Find where the given text appears and provide that cell's center as [X, Y] coordinate. 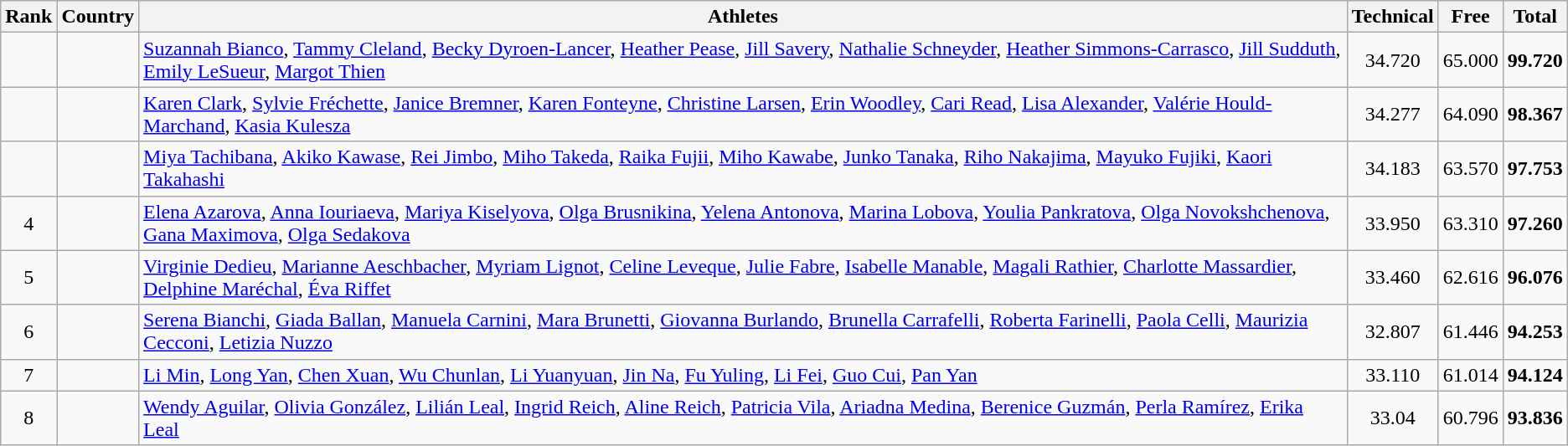
94.124 [1534, 375]
97.753 [1534, 169]
Li Min, Long Yan, Chen Xuan, Wu Chunlan, Li Yuanyuan, Jin Na, Fu Yuling, Li Fei, Guo Cui, Pan Yan [744, 375]
60.796 [1471, 418]
61.446 [1471, 331]
94.253 [1534, 331]
33.950 [1392, 223]
33.110 [1392, 375]
8 [28, 418]
62.616 [1471, 278]
Wendy Aguilar, Olivia González, Lilián Leal, Ingrid Reich, Aline Reich, Patricia Vila, Ariadna Medina, Berenice Guzmán, Perla Ramírez, Erika Leal [744, 418]
6 [28, 331]
99.720 [1534, 60]
32.807 [1392, 331]
Country [98, 17]
34.277 [1392, 114]
Free [1471, 17]
63.570 [1471, 169]
33.460 [1392, 278]
97.260 [1534, 223]
98.367 [1534, 114]
93.836 [1534, 418]
Miya Tachibana, Akiko Kawase, Rei Jimbo, Miho Takeda, Raika Fujii, Miho Kawabe, Junko Tanaka, Riho Nakajima, Mayuko Fujiki, Kaori Takahashi [744, 169]
63.310 [1471, 223]
65.000 [1471, 60]
4 [28, 223]
64.090 [1471, 114]
34.720 [1392, 60]
Total [1534, 17]
34.183 [1392, 169]
96.076 [1534, 278]
61.014 [1471, 375]
Rank [28, 17]
7 [28, 375]
33.04 [1392, 418]
5 [28, 278]
Technical [1392, 17]
Athletes [744, 17]
